Identify which cell holds the provided text, then report its [X, Y] central coordinate. 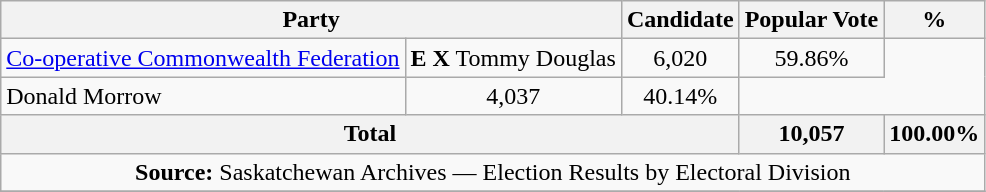
E X Tommy Douglas [513, 58]
100.00% [934, 134]
Donald Morrow [203, 96]
Co-operative Commonwealth Federation [203, 58]
Candidate [680, 20]
59.86% [812, 58]
40.14% [680, 96]
4,037 [513, 96]
6,020 [680, 58]
Popular Vote [812, 20]
% [934, 20]
Source: Saskatchewan Archives — Election Results by Electoral Division [493, 172]
Party [312, 20]
Total [370, 134]
10,057 [812, 134]
